Find where the given text appears and provide that cell's center as (X, Y) coordinate. 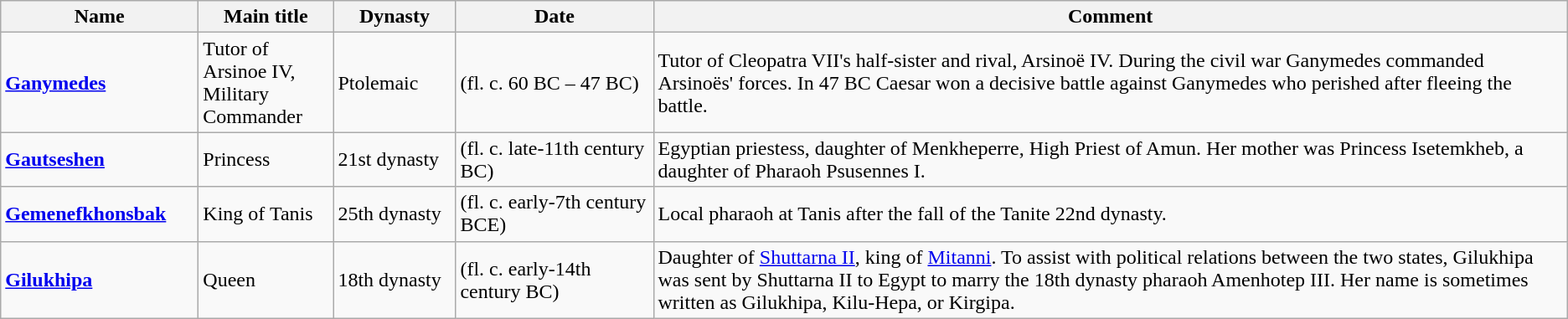
21st dynasty (395, 159)
Queen (266, 280)
Princess (266, 159)
Gilukhipa (100, 280)
Ganymedes (100, 82)
Tutor of Arsinoe IV, Military Commander (266, 82)
King of Tanis (266, 214)
(fl. c. late-11th century BC) (554, 159)
Comment (1111, 17)
18th dynasty (395, 280)
Main title (266, 17)
Gautseshen (100, 159)
Name (100, 17)
Gemenefkhonsbak (100, 214)
Egyptian priestess, daughter of Menkheperre, High Priest of Amun. Her mother was Princess Isetemkheb, a daughter of Pharaoh Psusennes I. (1111, 159)
Ptolemaic (395, 82)
Local pharaoh at Tanis after the fall of the Tanite 22nd dynasty. (1111, 214)
(fl. c. early-7th century BCE) (554, 214)
Date (554, 17)
(fl. c. 60 BC – 47 BC) (554, 82)
(fl. c. early-14th century BC) (554, 280)
25th dynasty (395, 214)
Dynasty (395, 17)
